For the text-containing cell, return its midpoint in (x, y) coordinate format. 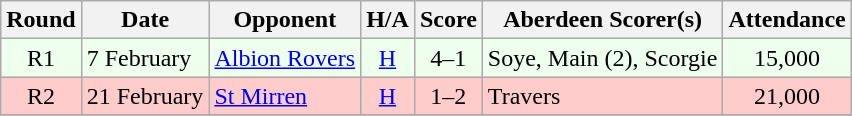
St Mirren (285, 96)
R1 (41, 58)
7 February (145, 58)
Aberdeen Scorer(s) (602, 20)
Score (448, 20)
H/A (388, 20)
R2 (41, 96)
Opponent (285, 20)
Soye, Main (2), Scorgie (602, 58)
1–2 (448, 96)
Date (145, 20)
15,000 (787, 58)
21 February (145, 96)
Round (41, 20)
Albion Rovers (285, 58)
Attendance (787, 20)
Travers (602, 96)
4–1 (448, 58)
21,000 (787, 96)
